Pinpoint the cell where the given text exists, returning its (X, Y) midpoint coordinate. 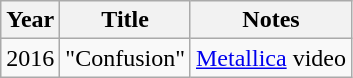
Metallica video (270, 58)
"Confusion" (126, 58)
Notes (270, 20)
Title (126, 20)
Year (30, 20)
2016 (30, 58)
